Provide the (X, Y) coordinate of the cell's center where the given text is located.  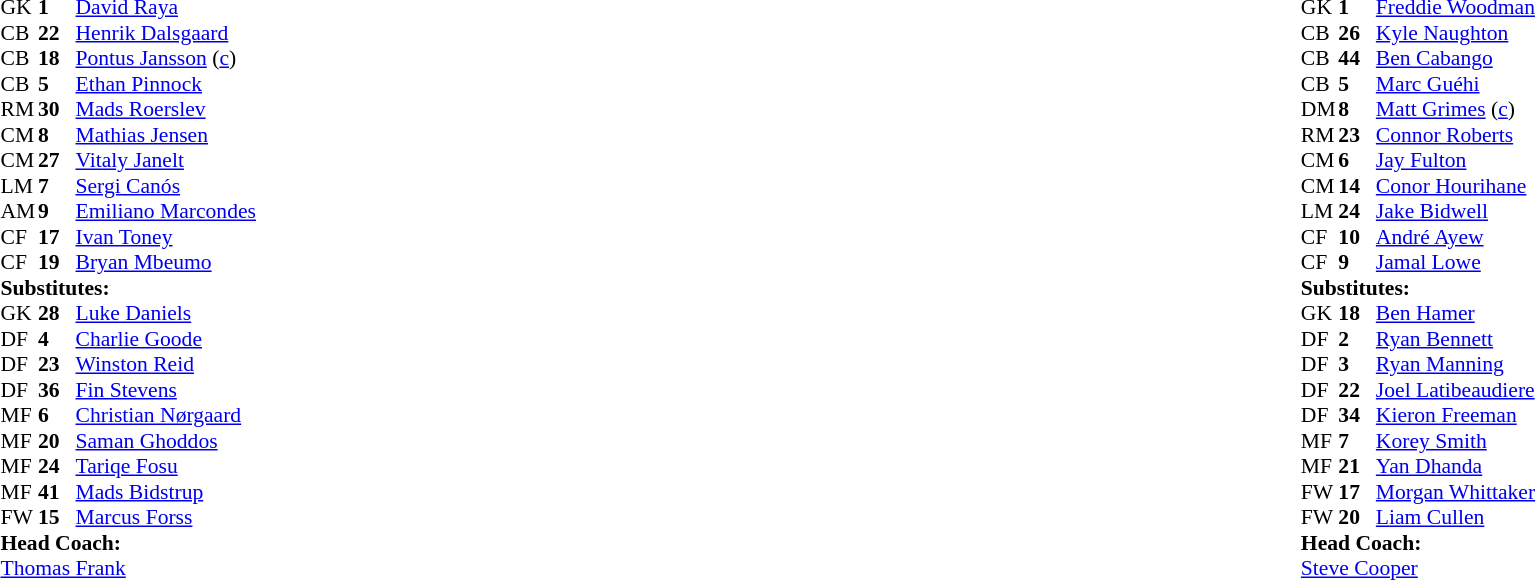
Ben Hamer (1456, 313)
Christian Nørgaard (166, 415)
36 (57, 390)
AM (19, 211)
Ryan Bennett (1456, 339)
Connor Roberts (1456, 135)
DM (1320, 109)
Liam Cullen (1456, 517)
Marcus Forss (166, 517)
Saman Ghoddos (166, 441)
41 (57, 492)
Kyle Naughton (1456, 33)
Jamal Lowe (1456, 263)
Mads Bidstrup (166, 492)
Conor Hourihane (1456, 186)
Yan Dhanda (1456, 467)
21 (1357, 467)
Mads Roerslev (166, 109)
Ethan Pinnock (166, 84)
14 (1357, 186)
Pontus Jansson (c) (166, 59)
Bryan Mbeumo (166, 263)
2 (1357, 339)
30 (57, 109)
Fin Stevens (166, 390)
Winston Reid (166, 365)
Tariqe Fosu (166, 467)
34 (1357, 415)
10 (1357, 237)
28 (57, 313)
Jake Bidwell (1456, 211)
Joel Latibeaudiere (1456, 390)
Ivan Toney (166, 237)
Mathias Jensen (166, 135)
3 (1357, 365)
44 (1357, 59)
Emiliano Marcondes (166, 211)
Ben Cabango (1456, 59)
15 (57, 517)
Henrik Dalsgaard (166, 33)
19 (57, 263)
4 (57, 339)
Luke Daniels (166, 313)
Marc Guéhi (1456, 84)
27 (57, 161)
Vitaly Janelt (166, 161)
Morgan Whittaker (1456, 492)
Kieron Freeman (1456, 415)
26 (1357, 33)
Charlie Goode (166, 339)
André Ayew (1456, 237)
Matt Grimes (c) (1456, 109)
Korey Smith (1456, 441)
Ryan Manning (1456, 365)
Jay Fulton (1456, 161)
Sergi Canós (166, 186)
